Search for the cell housing the specified text and yield its (X, Y) center coordinate. 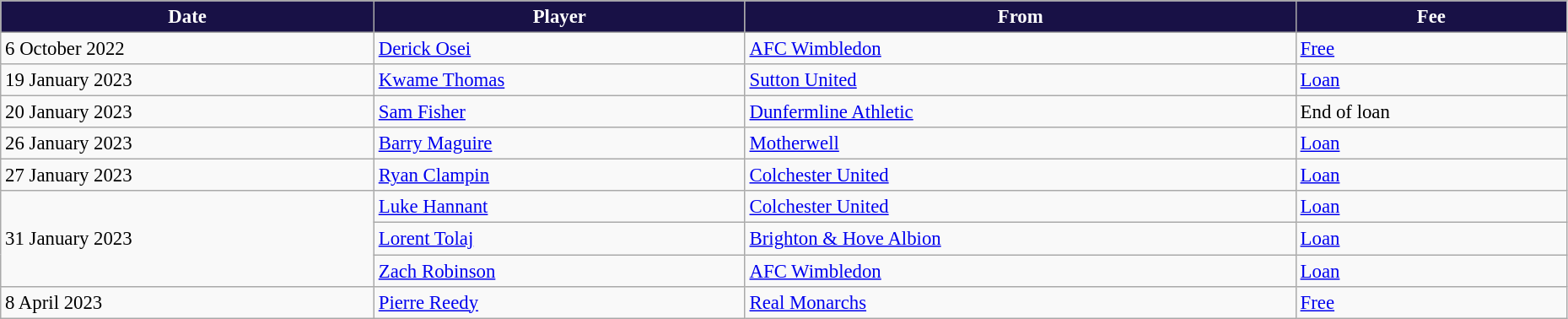
Real Monarchs (1021, 302)
Date (187, 17)
Lorent Tolaj (559, 239)
Luke Hannant (559, 207)
27 January 2023 (187, 176)
31 January 2023 (187, 238)
Barry Maguire (559, 143)
End of loan (1431, 112)
From (1021, 17)
20 January 2023 (187, 112)
8 April 2023 (187, 302)
Derick Osei (559, 49)
Dunfermline Athletic (1021, 112)
Pierre Reedy (559, 302)
Sutton United (1021, 80)
Sam Fisher (559, 112)
Ryan Clampin (559, 176)
Zach Robinson (559, 271)
6 October 2022 (187, 49)
19 January 2023 (187, 80)
26 January 2023 (187, 143)
Brighton & Hove Albion (1021, 239)
Kwame Thomas (559, 80)
Fee (1431, 17)
Motherwell (1021, 143)
Player (559, 17)
